Detect which cell encompasses the target text, then output its [X, Y] center coordinate. 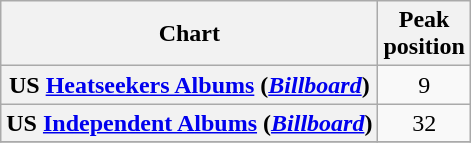
US Heatseekers Albums (Billboard) [190, 85]
32 [424, 123]
9 [424, 85]
US Independent Albums (Billboard) [190, 123]
Peakposition [424, 34]
Chart [190, 34]
